Find where the given text appears and provide that cell's center as [X, Y] coordinate. 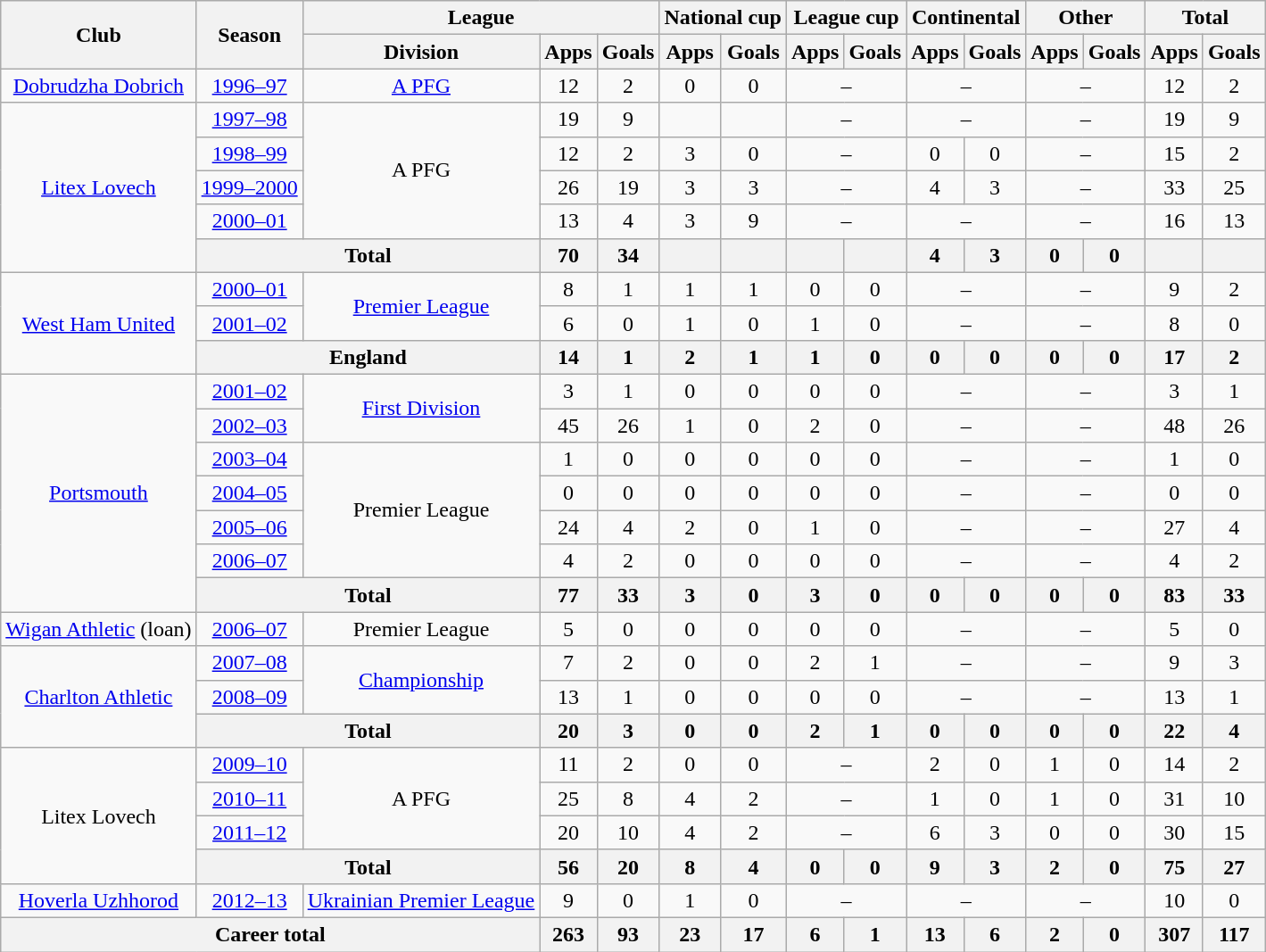
Ukrainian Premier League [421, 900]
National cup [723, 18]
23 [690, 934]
Club [98, 35]
45 [568, 426]
93 [628, 934]
1997–98 [250, 120]
Dobrudzha Dobrich [98, 86]
56 [568, 866]
22 [1174, 731]
2010–11 [250, 799]
77 [568, 595]
2009–10 [250, 765]
2002–03 [250, 426]
1998–99 [250, 153]
2003–04 [250, 459]
30 [1174, 832]
2012–13 [250, 900]
Division [421, 52]
England [368, 357]
First Division [421, 408]
Hoverla Uzhhorod [98, 900]
11 [568, 765]
307 [1174, 934]
70 [568, 255]
2004–05 [250, 493]
Continental [966, 18]
League cup [846, 18]
2007–08 [250, 663]
Other [1086, 18]
34 [628, 255]
83 [1174, 595]
31 [1174, 799]
24 [568, 527]
7 [568, 663]
16 [1174, 221]
1996–97 [250, 86]
Season [250, 35]
75 [1174, 866]
Portsmouth [98, 493]
Charlton Athletic [98, 697]
48 [1174, 426]
2008–09 [250, 697]
117 [1234, 934]
2011–12 [250, 832]
Career total [270, 934]
League [481, 18]
Wigan Athletic (loan) [98, 629]
2005–06 [250, 527]
263 [568, 934]
Championship [421, 680]
West Ham United [98, 323]
1999–2000 [250, 187]
